Find where the given text appears and provide that cell's center as [x, y] coordinate. 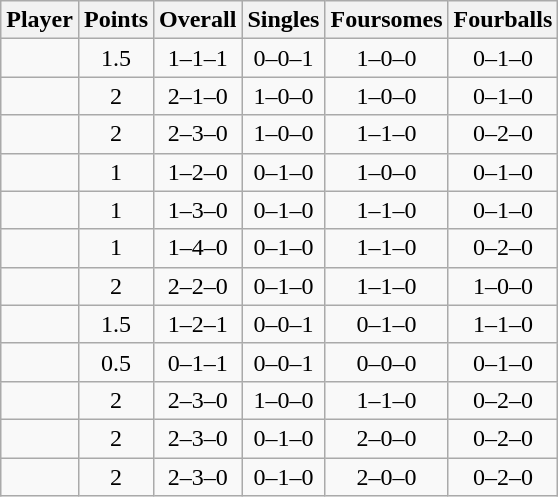
Fourballs [503, 20]
0.5 [116, 362]
Player [40, 20]
Overall [198, 20]
Singles [284, 20]
1–2–0 [198, 172]
2–2–0 [198, 286]
0–1–1 [198, 362]
0–0–0 [386, 362]
1–1–1 [198, 58]
1–4–0 [198, 248]
2–1–0 [198, 96]
1–3–0 [198, 210]
1–2–1 [198, 324]
Points [116, 20]
Foursomes [386, 20]
